Find where the given text appears and provide that cell's center as (X, Y) coordinate. 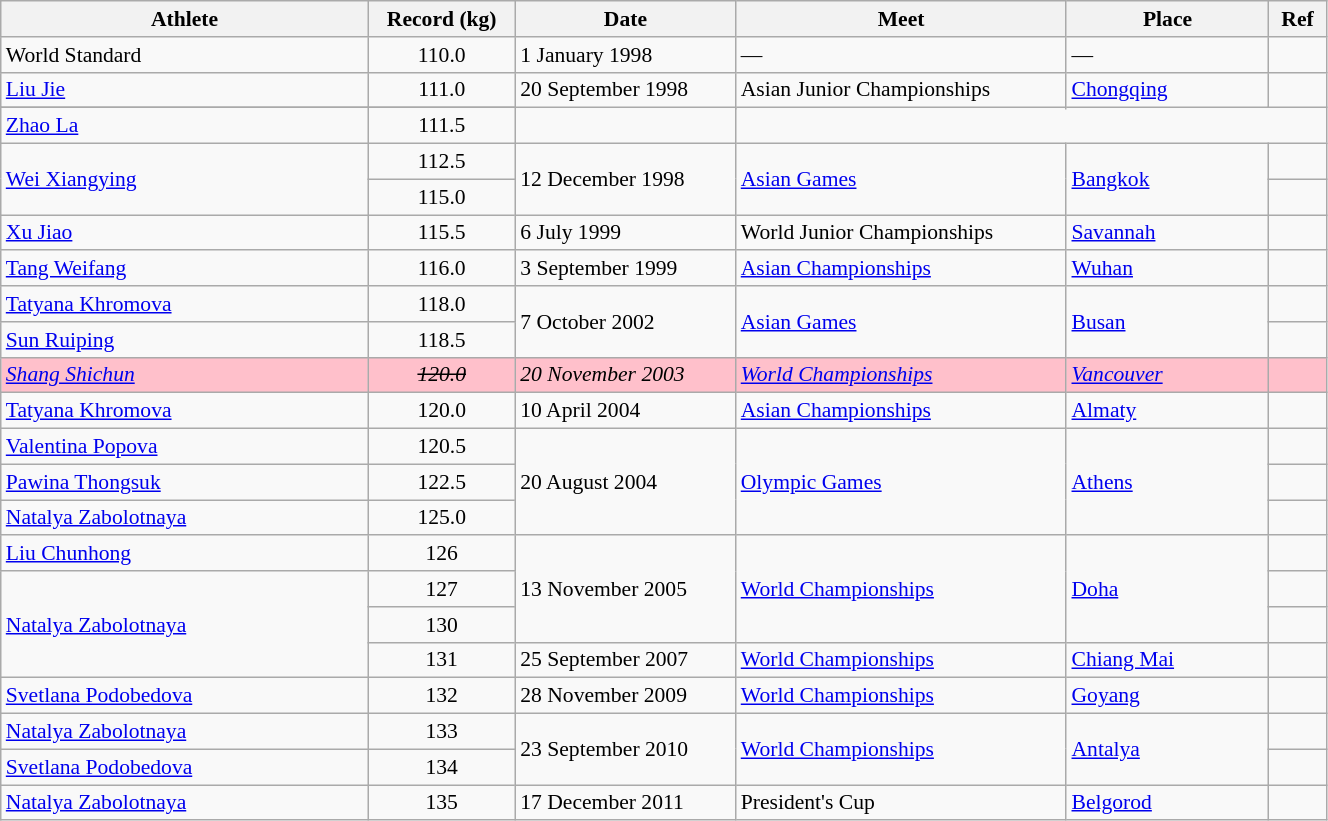
Xu Jiao (184, 233)
115.0 (442, 197)
120.5 (442, 447)
17 December 2011 (625, 803)
23 September 2010 (625, 750)
Vancouver (1167, 375)
Sun Ruiping (184, 340)
Wei Xiangying (184, 180)
Place (1167, 19)
7 October 2002 (625, 322)
World Standard (184, 55)
Antalya (1167, 750)
110.0 (442, 55)
Busan (1167, 322)
Valentina Popova (184, 447)
Savannah (1167, 233)
Record (kg) (442, 19)
115.5 (442, 233)
Date (625, 19)
20 November 2003 (625, 375)
Shang Shichun (184, 375)
13 November 2005 (625, 590)
Asian Junior Championships (902, 90)
111.5 (442, 126)
116.0 (442, 269)
Tang Weifang (184, 269)
Chongqing (1167, 90)
12 December 1998 (625, 180)
111.0 (442, 90)
Athens (1167, 482)
Almaty (1167, 411)
Ref (1298, 19)
Liu Chunhong (184, 554)
Athlete (184, 19)
Zhao La (184, 126)
1 January 1998 (625, 55)
118.0 (442, 304)
3 September 1999 (625, 269)
131 (442, 660)
Chiang Mai (1167, 660)
6 July 1999 (625, 233)
20 August 2004 (625, 482)
Meet (902, 19)
Pawina Thongsuk (184, 482)
20 September 1998 (625, 90)
126 (442, 554)
130 (442, 625)
10 April 2004 (625, 411)
28 November 2009 (625, 696)
125.0 (442, 518)
World Junior Championships (902, 233)
127 (442, 589)
Belgorod (1167, 803)
Wuhan (1167, 269)
25 September 2007 (625, 660)
President's Cup (902, 803)
Liu Jie (184, 90)
135 (442, 803)
118.5 (442, 340)
Bangkok (1167, 180)
Goyang (1167, 696)
112.5 (442, 162)
Olympic Games (902, 482)
133 (442, 732)
122.5 (442, 482)
132 (442, 696)
134 (442, 767)
Doha (1167, 590)
